Return (X, Y) of the center of cell containing provided text 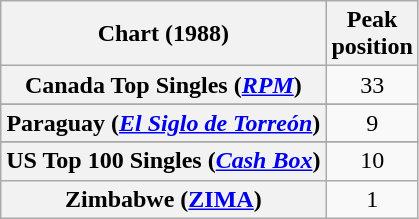
9 (372, 123)
1 (372, 199)
Zimbabwe (ZIMA) (164, 199)
Paraguay (El Siglo de Torreón) (164, 123)
Canada Top Singles (RPM) (164, 85)
US Top 100 Singles (Cash Box) (164, 161)
Peakposition (372, 34)
10 (372, 161)
Chart (1988) (164, 34)
33 (372, 85)
